Extract the [X, Y] coordinate from the center of the cell holding the provided text.  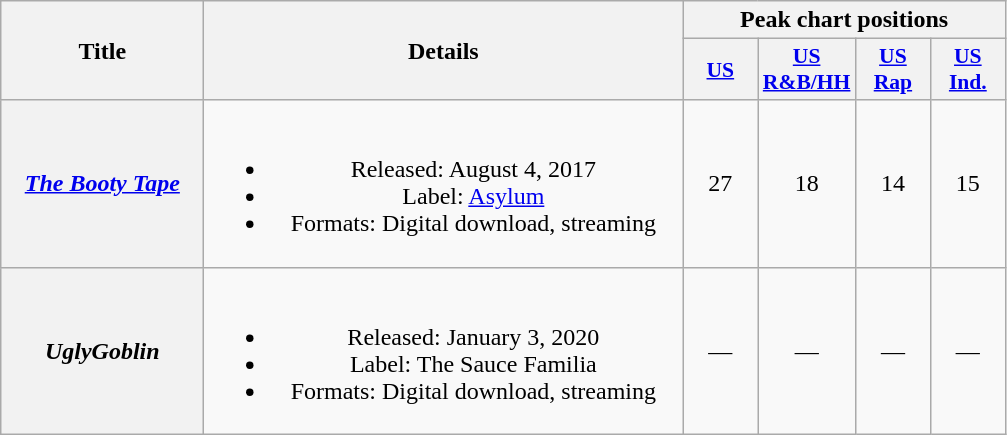
USR&B/HH [807, 70]
Released: January 3, 2020Label: The Sauce FamiliaFormats: Digital download, streaming [444, 350]
USRap [892, 70]
27 [720, 184]
UglyGoblin [102, 350]
Peak chart positions [844, 20]
18 [807, 184]
US [720, 70]
Released: August 4, 2017Label: AsylumFormats: Digital download, streaming [444, 184]
Details [444, 50]
14 [892, 184]
15 [968, 184]
USInd. [968, 70]
Title [102, 50]
The Booty Tape [102, 184]
